For the text-containing cell, return its midpoint in [x, y] coordinate format. 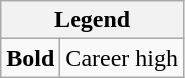
Legend [92, 20]
Bold [30, 58]
Career high [122, 58]
